Pinpoint the cell where the given text exists, returning its [x, y] midpoint coordinate. 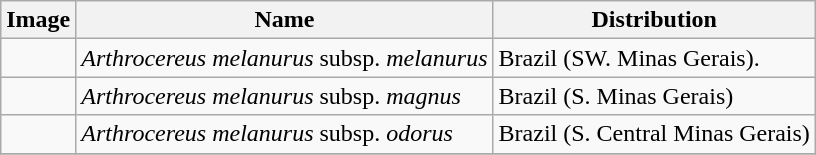
Arthrocereus melanurus subsp. melanurus [284, 58]
Brazil (SW. Minas Gerais). [654, 58]
Brazil (S. Minas Gerais) [654, 96]
Brazil (S. Central Minas Gerais) [654, 134]
Arthrocereus melanurus subsp. magnus [284, 96]
Image [38, 20]
Arthrocereus melanurus subsp. odorus [284, 134]
Name [284, 20]
Distribution [654, 20]
